Capture the cell that displays the provided text and extract its (x, y) central coordinate. 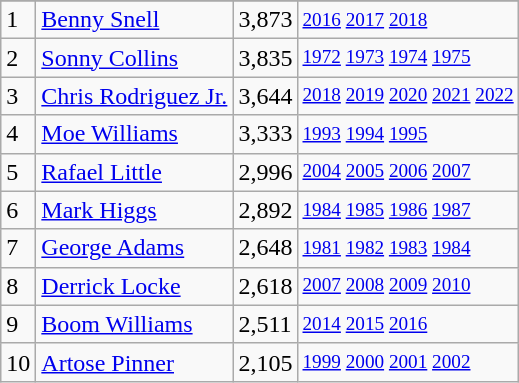
3,873 (266, 20)
10 (18, 362)
3,835 (266, 58)
Benny Snell (134, 20)
1 (18, 20)
Sonny Collins (134, 58)
2,648 (266, 248)
2007 2008 2009 2010 (408, 286)
5 (18, 172)
1993 1994 1995 (408, 134)
2 (18, 58)
2,892 (266, 210)
Boom Williams (134, 324)
2018 2019 2020 2021 2022 (408, 96)
2,105 (266, 362)
1999 2000 2001 2002 (408, 362)
Mark Higgs (134, 210)
3,333 (266, 134)
3 (18, 96)
2004 2005 2006 2007 (408, 172)
Artose Pinner (134, 362)
2,996 (266, 172)
3,644 (266, 96)
Rafael Little (134, 172)
Derrick Locke (134, 286)
Chris Rodriguez Jr. (134, 96)
8 (18, 286)
2014 2015 2016 (408, 324)
4 (18, 134)
George Adams (134, 248)
2016 2017 2018 (408, 20)
Moe Williams (134, 134)
2,618 (266, 286)
1984 1985 1986 1987 (408, 210)
9 (18, 324)
2,511 (266, 324)
1972 1973 1974 1975 (408, 58)
7 (18, 248)
1981 1982 1983 1984 (408, 248)
6 (18, 210)
